Find where the given text appears and provide that cell's center as (x, y) coordinate. 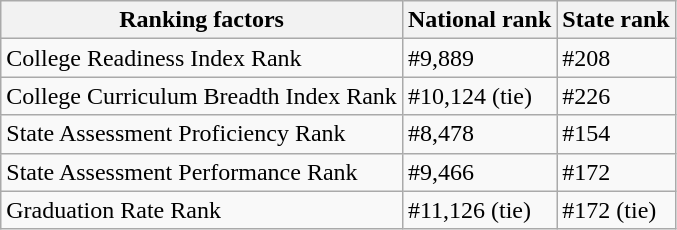
#11,126 (tie) (479, 210)
#208 (616, 58)
#172 (tie) (616, 210)
#172 (616, 172)
College Readiness Index Rank (202, 58)
#9,466 (479, 172)
#10,124 (tie) (479, 96)
#154 (616, 134)
#226 (616, 96)
State rank (616, 20)
#8,478 (479, 134)
State Assessment Performance Rank (202, 172)
State Assessment Proficiency Rank (202, 134)
Ranking factors (202, 20)
College Curriculum Breadth Index Rank (202, 96)
Graduation Rate Rank (202, 210)
National rank (479, 20)
#9,889 (479, 58)
